Search for the cell housing the specified text and yield its (X, Y) center coordinate. 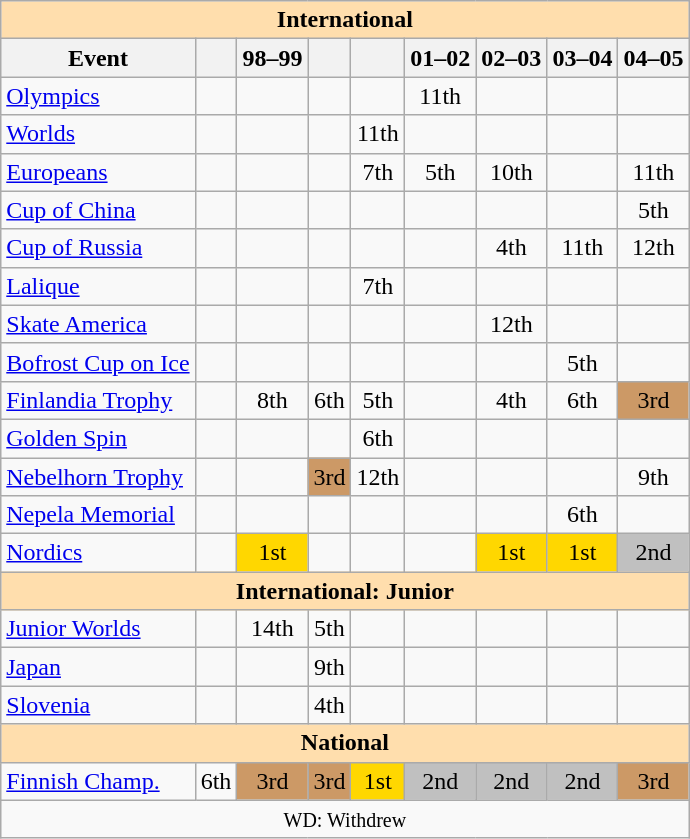
Worlds (98, 134)
National (345, 743)
Bofrost Cup on Ice (98, 362)
Japan (98, 667)
Finnish Champ. (98, 781)
14th (272, 629)
Nebelhorn Trophy (98, 477)
8th (272, 400)
Europeans (98, 172)
Nepela Memorial (98, 515)
Junior Worlds (98, 629)
Finlandia Trophy (98, 400)
Olympics (98, 96)
International: Junior (345, 591)
Cup of Russia (98, 248)
International (345, 20)
03–04 (582, 58)
10th (512, 172)
01–02 (440, 58)
WD: Withdrew (345, 819)
Slovenia (98, 705)
04–05 (654, 58)
Golden Spin (98, 438)
Event (98, 58)
Cup of China (98, 210)
Skate America (98, 324)
Lalique (98, 286)
02–03 (512, 58)
98–99 (272, 58)
Nordics (98, 553)
